Return (X, Y) of the center of cell containing provided text 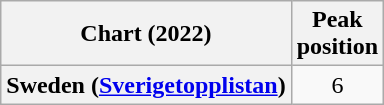
6 (337, 85)
Peakposition (337, 34)
Chart (2022) (146, 34)
Sweden (Sverigetopplistan) (146, 85)
